For the text-containing cell, return its midpoint in (x, y) coordinate format. 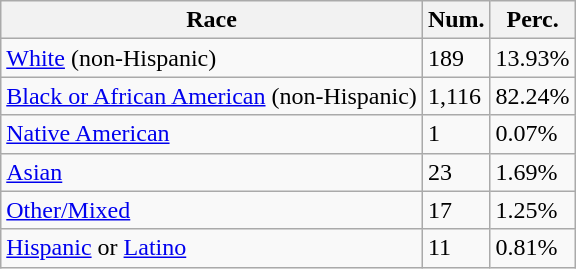
Other/Mixed (212, 210)
Asian (212, 172)
1 (456, 134)
Perc. (532, 20)
1,116 (456, 96)
Race (212, 20)
11 (456, 248)
17 (456, 210)
23 (456, 172)
0.81% (532, 248)
13.93% (532, 58)
White (non-Hispanic) (212, 58)
Hispanic or Latino (212, 248)
189 (456, 58)
Black or African American (non-Hispanic) (212, 96)
82.24% (532, 96)
1.69% (532, 172)
0.07% (532, 134)
Native American (212, 134)
1.25% (532, 210)
Num. (456, 20)
